For the text-containing cell, return its midpoint in [X, Y] coordinate format. 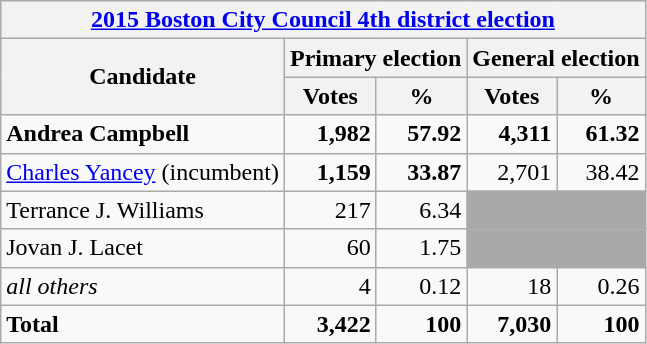
4,311 [512, 134]
0.26 [601, 286]
all others [143, 286]
33.87 [421, 172]
Candidate [143, 77]
6.34 [421, 210]
2015 Boston City Council 4th district election [323, 20]
0.12 [421, 286]
Jovan J. Lacet [143, 248]
18 [512, 286]
1.75 [421, 248]
2,701 [512, 172]
61.32 [601, 134]
1,982 [330, 134]
3,422 [330, 324]
60 [330, 248]
Andrea Campbell [143, 134]
4 [330, 286]
General election [556, 58]
1,159 [330, 172]
38.42 [601, 172]
Charles Yancey (incumbent) [143, 172]
7,030 [512, 324]
Primary election [375, 58]
Terrance J. Williams [143, 210]
Total [143, 324]
217 [330, 210]
57.92 [421, 134]
